Return (x, y) of the center of cell containing provided text 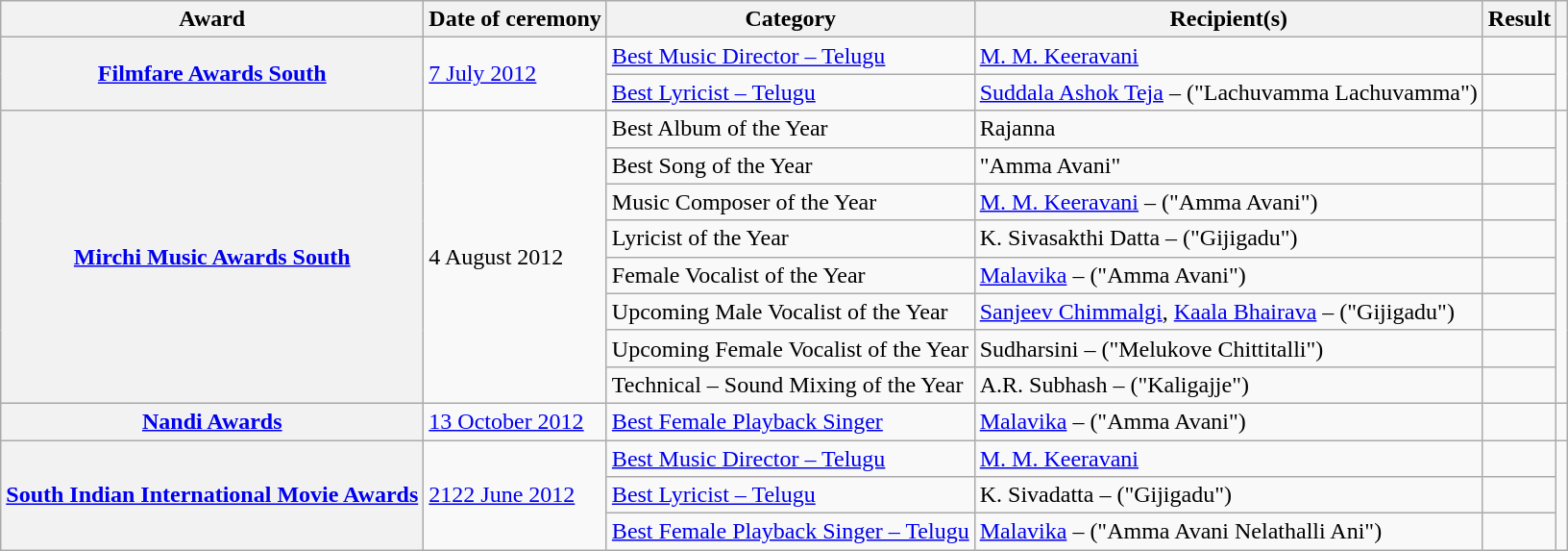
2122 June 2012 (515, 495)
Best Song of the Year (790, 165)
Best Female Playback Singer – Telugu (790, 532)
Suddala Ashok Teja – ("Lachuvamma Lachuvamma") (1228, 92)
South Indian International Movie Awards (212, 495)
A.R. Subhash – ("Kaligajje") (1228, 385)
Rajanna (1228, 129)
Music Composer of the Year (790, 202)
M. M. Keeravani – ("Amma Avani") (1228, 202)
Best Female Playback Singer (790, 421)
Result (1519, 19)
Malavika – ("Amma Avani Nelathalli Ani") (1228, 532)
Mirchi Music Awards South (212, 257)
Sanjeev Chimmalgi, Kaala Bhairava – ("Gijigadu") (1228, 312)
K. Sivadatta – ("Gijigadu") (1228, 495)
Best Album of the Year (790, 129)
K. Sivasakthi Datta – ("Gijigadu") (1228, 238)
Lyricist of the Year (790, 238)
Upcoming Male Vocalist of the Year (790, 312)
Date of ceremony (515, 19)
Sudharsini – ("Melukove Chittitalli") (1228, 348)
7 July 2012 (515, 74)
Technical – Sound Mixing of the Year (790, 385)
"Amma Avani" (1228, 165)
Upcoming Female Vocalist of the Year (790, 348)
Award (212, 19)
Filmfare Awards South (212, 74)
Female Vocalist of the Year (790, 275)
13 October 2012 (515, 421)
4 August 2012 (515, 257)
Nandi Awards (212, 421)
Recipient(s) (1228, 19)
Category (790, 19)
